Pinpoint the cell where the given text exists, returning its [X, Y] midpoint coordinate. 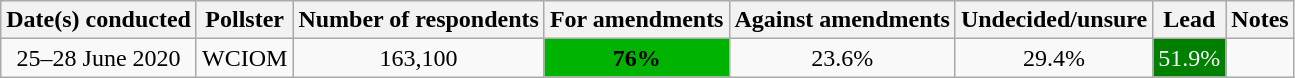
51.9% [1190, 58]
29.4% [1054, 58]
For amendments [636, 20]
25–28 June 2020 [99, 58]
WCIOM [244, 58]
Number of respondents [419, 20]
23.6% [842, 58]
Date(s) conducted [99, 20]
Notes [1260, 20]
Lead [1190, 20]
Against amendments [842, 20]
76% [636, 58]
Pollster [244, 20]
Undecided/unsure [1054, 20]
163,100 [419, 58]
